Identify which cell holds the provided text, then report its (X, Y) central coordinate. 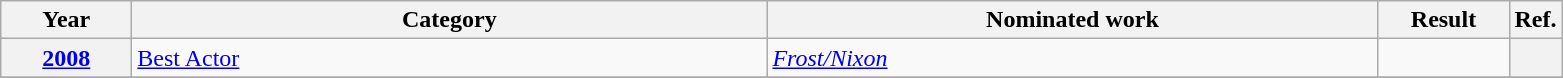
Ref. (1536, 20)
Nominated work (1072, 20)
Best Actor (450, 58)
Result (1444, 20)
Frost/Nixon (1072, 58)
Year (66, 20)
2008 (66, 58)
Category (450, 20)
